From the cell containing the given text, extract its center point as (X, Y) coordinate. 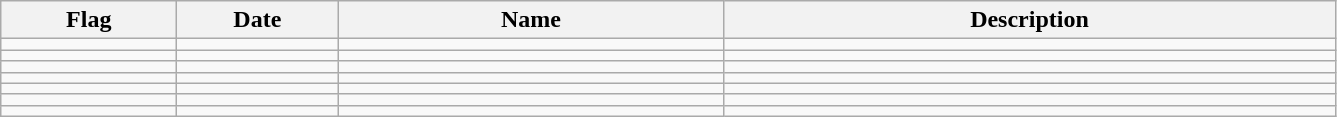
Flag (89, 20)
Date (258, 20)
Description (1030, 20)
Name (531, 20)
